From the cell containing the given text, extract its center point as [x, y] coordinate. 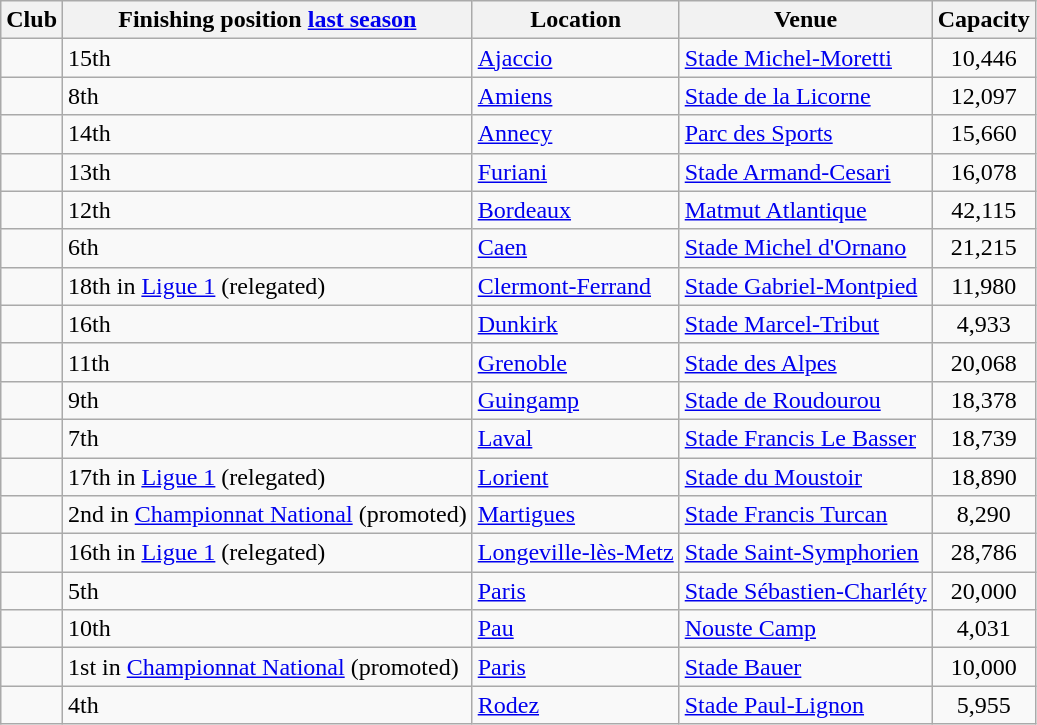
Stade de la Licorne [806, 96]
Stade Armand-Cesari [806, 172]
11,980 [984, 286]
42,115 [984, 210]
Pau [576, 629]
Stade Saint-Symphorien [806, 553]
Stade Sébastien-Charléty [806, 591]
Stade Francis Le Basser [806, 438]
17th in Ligue 1 (relegated) [268, 477]
Stade Francis Turcan [806, 515]
Laval [576, 438]
Nouste Camp [806, 629]
1st in Championnat National (promoted) [268, 667]
10,446 [984, 58]
Furiani [576, 172]
Bordeaux [576, 210]
Stade du Moustoir [806, 477]
15,660 [984, 134]
10,000 [984, 667]
Stade Paul-Lignon [806, 705]
Stade Gabriel-Montpied [806, 286]
7th [268, 438]
16,078 [984, 172]
Stade de Roudourou [806, 400]
Grenoble [576, 362]
5th [268, 591]
Stade des Alpes [806, 362]
Stade Michel d'Ornano [806, 248]
12,097 [984, 96]
12th [268, 210]
5,955 [984, 705]
16th in Ligue 1 (relegated) [268, 553]
9th [268, 400]
Annecy [576, 134]
Stade Marcel-Tribut [806, 324]
Martigues [576, 515]
Stade Bauer [806, 667]
21,215 [984, 248]
Rodez [576, 705]
20,068 [984, 362]
Club [32, 20]
Venue [806, 20]
Clermont-Ferrand [576, 286]
16th [268, 324]
4th [268, 705]
Longeville-lès-Metz [576, 553]
Finishing position last season [268, 20]
Dunkirk [576, 324]
8,290 [984, 515]
Location [576, 20]
4,933 [984, 324]
Lorient [576, 477]
18,739 [984, 438]
11th [268, 362]
18,890 [984, 477]
18th in Ligue 1 (relegated) [268, 286]
14th [268, 134]
8th [268, 96]
Matmut Atlantique [806, 210]
Amiens [576, 96]
4,031 [984, 629]
20,000 [984, 591]
Guingamp [576, 400]
13th [268, 172]
28,786 [984, 553]
Caen [576, 248]
Stade Michel-Moretti [806, 58]
10th [268, 629]
15th [268, 58]
Capacity [984, 20]
2nd in Championnat National (promoted) [268, 515]
18,378 [984, 400]
6th [268, 248]
Ajaccio [576, 58]
Parc des Sports [806, 134]
